Return the [X, Y] coordinate for the center point of the cell that contains the specified text.  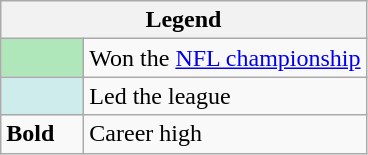
Career high [225, 134]
Legend [184, 20]
Bold [42, 134]
Won the NFL championship [225, 58]
Led the league [225, 96]
